Find where the given text appears and provide that cell's center as (x, y) coordinate. 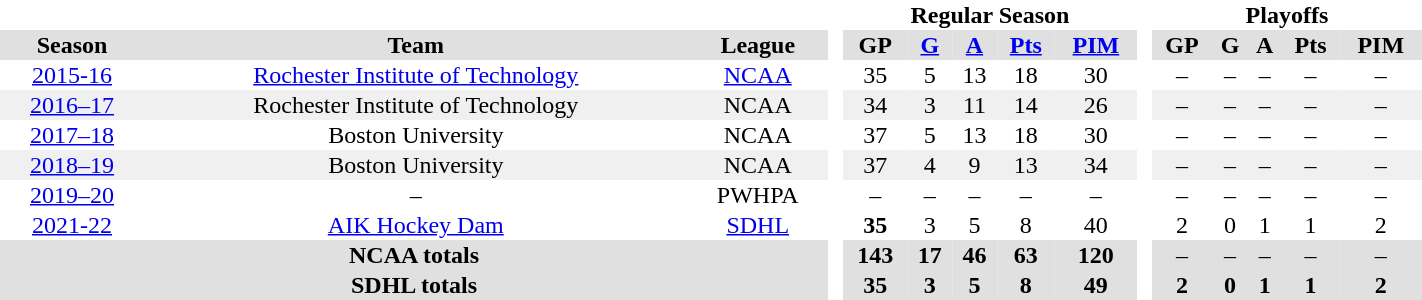
4 (930, 165)
AIK Hockey Dam (416, 225)
2018–19 (72, 165)
2015-16 (72, 75)
2019–20 (72, 195)
Team (416, 45)
17 (930, 255)
14 (1026, 105)
NCAA totals (414, 255)
46 (974, 255)
Playoffs (1287, 15)
63 (1026, 255)
9 (974, 165)
49 (1096, 285)
League (758, 45)
PWHPA (758, 195)
SDHL (758, 225)
Season (72, 45)
40 (1096, 225)
2021-22 (72, 225)
2017–18 (72, 135)
143 (876, 255)
26 (1096, 105)
11 (974, 105)
2016–17 (72, 105)
120 (1096, 255)
Regular Season (990, 15)
SDHL totals (414, 285)
